Capture the cell that displays the provided text and extract its (x, y) central coordinate. 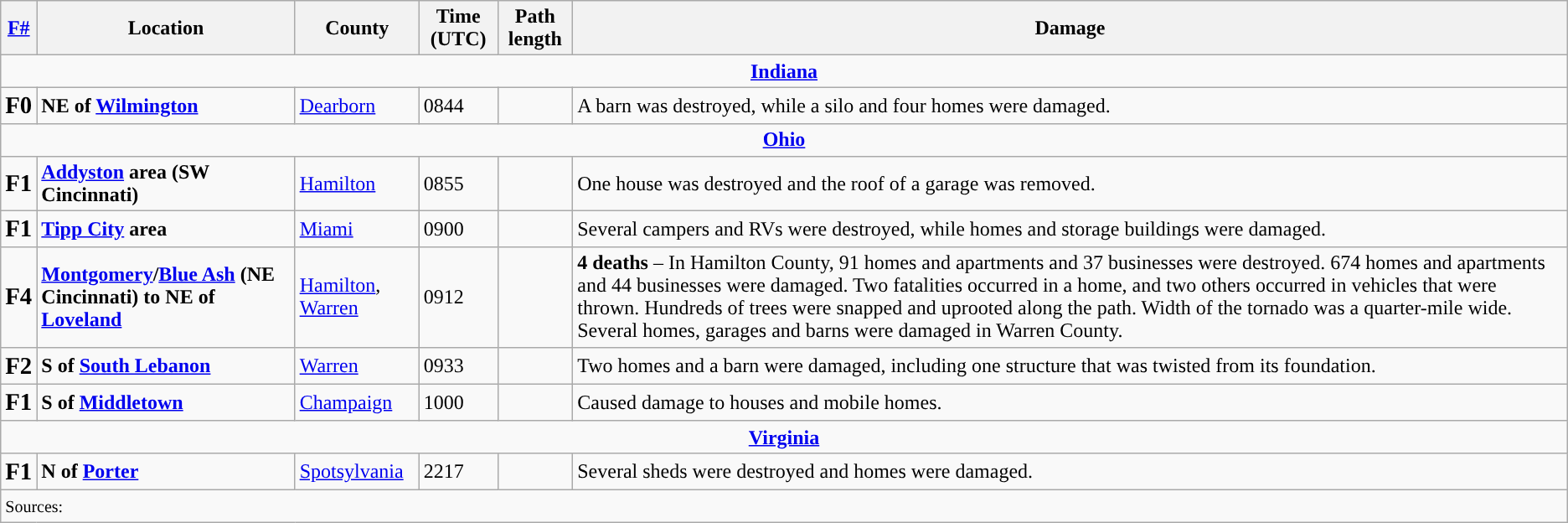
Two homes and a barn were damaged, including one structure that was twisted from its foundation. (1070, 365)
Indiana (784, 71)
0912 (458, 297)
N of Porter (166, 471)
Several campers and RVs were destroyed, while homes and storage buildings were damaged. (1070, 229)
S of South Lebanon (166, 365)
F0 (18, 106)
Warren (357, 365)
Miami (357, 229)
Time (UTC) (458, 28)
One house was destroyed and the roof of a garage was removed. (1070, 183)
Ohio (784, 140)
Hamilton (357, 183)
F4 (18, 297)
S of Middletown (166, 402)
F# (18, 28)
1000 (458, 402)
County (357, 28)
Dearborn (357, 106)
Virginia (784, 437)
Champaign (357, 402)
Hamilton, Warren (357, 297)
0844 (458, 106)
Addyston area (SW Cincinnati) (166, 183)
Several sheds were destroyed and homes were damaged. (1070, 471)
Spotsylvania (357, 471)
NE of Wilmington (166, 106)
0933 (458, 365)
Montgomery/Blue Ash (NE Cincinnati) to NE of Loveland (166, 297)
Caused damage to houses and mobile homes. (1070, 402)
2217 (458, 471)
Sources: (784, 505)
Path length (535, 28)
Tipp City area (166, 229)
0855 (458, 183)
Damage (1070, 28)
0900 (458, 229)
F2 (18, 365)
A barn was destroyed, while a silo and four homes were damaged. (1070, 106)
Location (166, 28)
